From the cell containing the given text, extract its center point as (X, Y) coordinate. 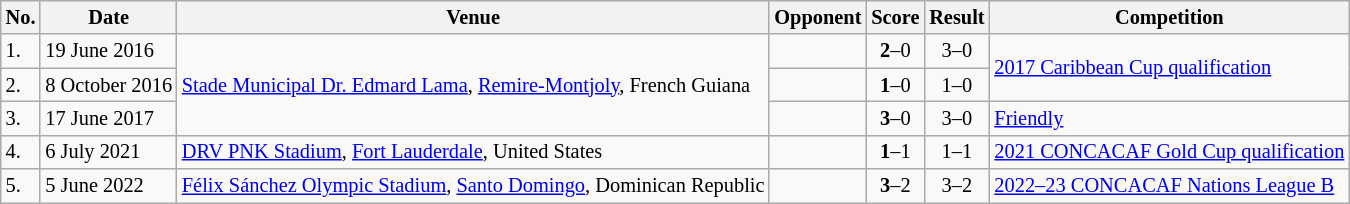
Date (108, 17)
2022–23 CONCACAF Nations League B (1169, 186)
5. (21, 186)
DRV PNK Stadium, Fort Lauderdale, United States (473, 152)
6 July 2021 (108, 152)
3. (21, 118)
8 October 2016 (108, 85)
4. (21, 152)
Opponent (818, 17)
2021 CONCACAF Gold Cup qualification (1169, 152)
17 June 2017 (108, 118)
1. (21, 51)
Stade Municipal Dr. Edmard Lama, Remire-Montjoly, French Guiana (473, 84)
19 June 2016 (108, 51)
No. (21, 17)
2–0 (895, 51)
Friendly (1169, 118)
Result (956, 17)
Venue (473, 17)
2017 Caribbean Cup qualification (1169, 68)
Score (895, 17)
Competition (1169, 17)
Félix Sánchez Olympic Stadium, Santo Domingo, Dominican Republic (473, 186)
5 June 2022 (108, 186)
2. (21, 85)
